Search for the cell housing the specified text and yield its (X, Y) center coordinate. 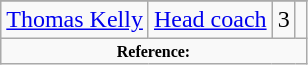
Head coach (210, 20)
Reference: (154, 51)
3 (284, 20)
Thomas Kelly (75, 20)
